Provide the (x, y) coordinate of the cell's center where the given text is located.  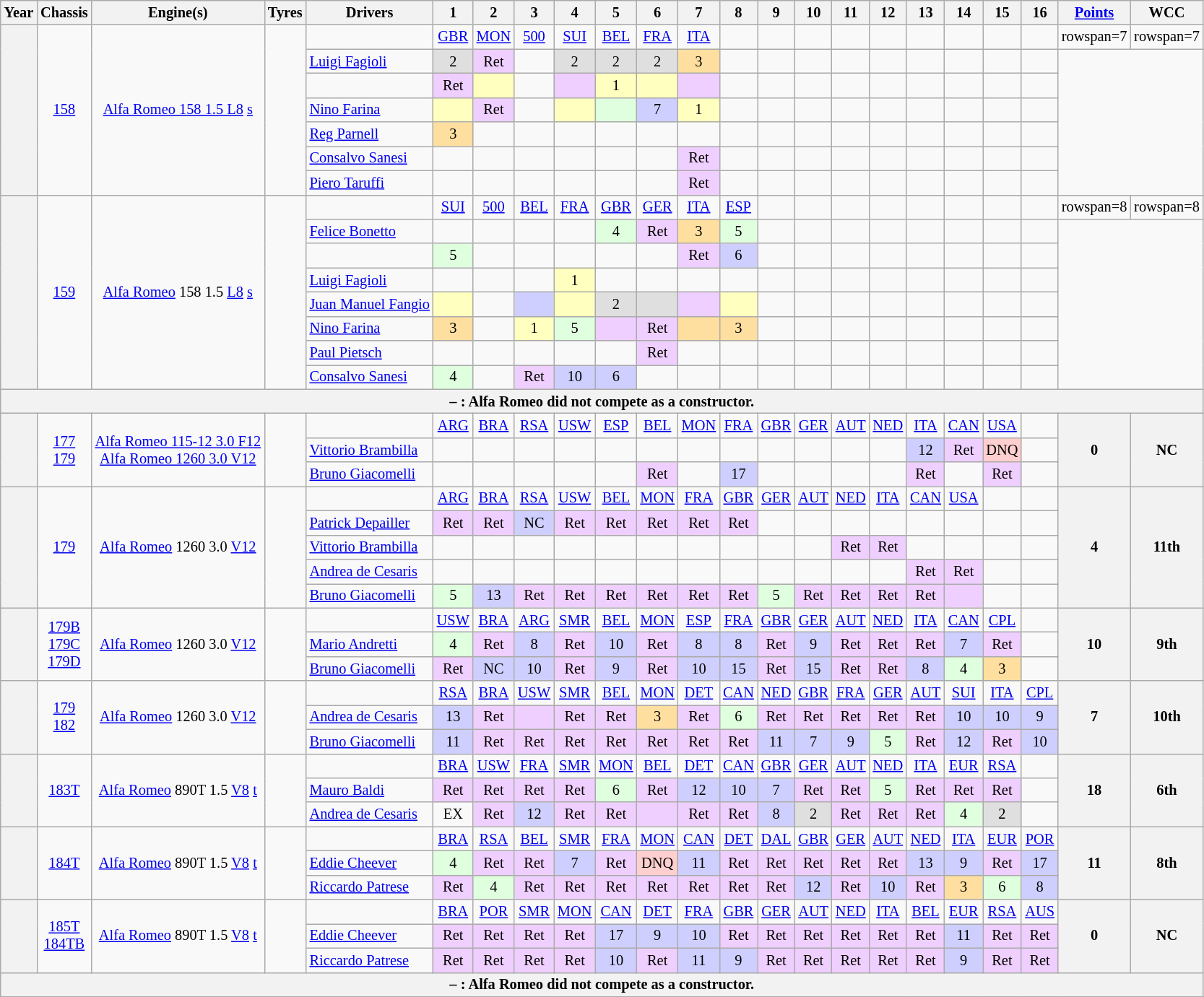
Paul Pietsch (370, 353)
AUS (1039, 912)
9th (1166, 644)
179182 (64, 718)
Piero Taruffi (370, 183)
Mauro Baldi (370, 790)
Drivers (370, 12)
183T (64, 790)
EX (454, 814)
11th (1166, 547)
Felice Bonetto (370, 231)
179B179C179D (64, 644)
177179 (64, 449)
179 (64, 547)
10th (1166, 718)
Chassis (64, 12)
Engine(s) (178, 12)
Reg Parnell (370, 134)
DAL (776, 839)
Tyres (285, 12)
Year (19, 12)
Points (1094, 12)
185T184TB (64, 936)
159 (64, 292)
18 (1094, 790)
16 (1039, 12)
Mario Andretti (370, 644)
Juan Manuel Fangio (370, 304)
158 (64, 110)
Patrick Depailler (370, 523)
WCC (1166, 12)
14 (963, 12)
Alfa Romeo 115-12 3.0 F12Alfa Romeo 1260 3.0 V12 (178, 449)
6th (1166, 790)
8th (1166, 863)
184T (64, 863)
